Extract the (X, Y) coordinate from the center of the cell holding the provided text.  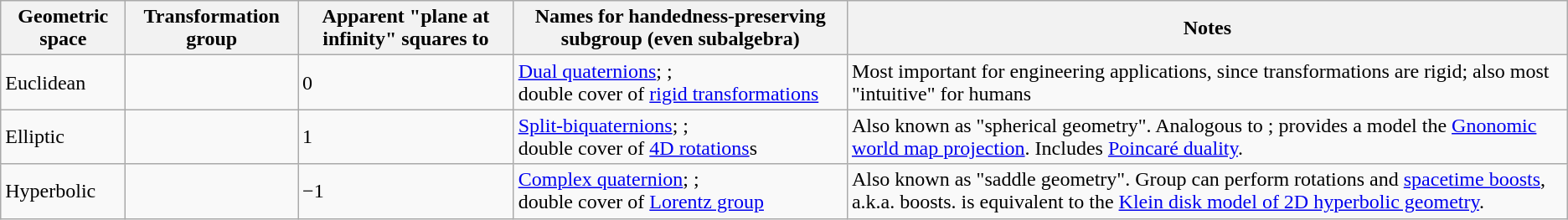
Complex quaternion; ;double cover of Lorentz group (680, 191)
Dual quaternions; ;double cover of rigid transformations (680, 82)
0 (406, 82)
Notes (1207, 28)
Geometric space (64, 28)
Names for handedness-preserving subgroup (even subalgebra) (680, 28)
Transformation group (212, 28)
Most important for engineering applications, since transformations are rigid; also most "intuitive" for humans (1207, 82)
Split-biquaternions; ;double cover of 4D rotationss (680, 137)
Apparent "plane at infinity" squares to (406, 28)
Hyperbolic (64, 191)
−1 (406, 191)
Also known as "spherical geometry". Analogous to ; provides a model the Gnonomic world map projection. Includes Poincaré duality. (1207, 137)
Euclidean (64, 82)
Elliptic (64, 137)
1 (406, 137)
